Return [X, Y] of the center of cell containing provided text 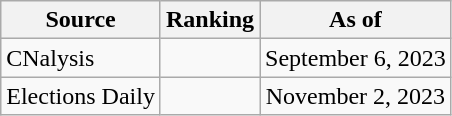
CNalysis [81, 58]
September 6, 2023 [356, 58]
Source [81, 20]
Ranking [210, 20]
Elections Daily [81, 96]
As of [356, 20]
November 2, 2023 [356, 96]
